Return [x, y] of the center of cell containing provided text 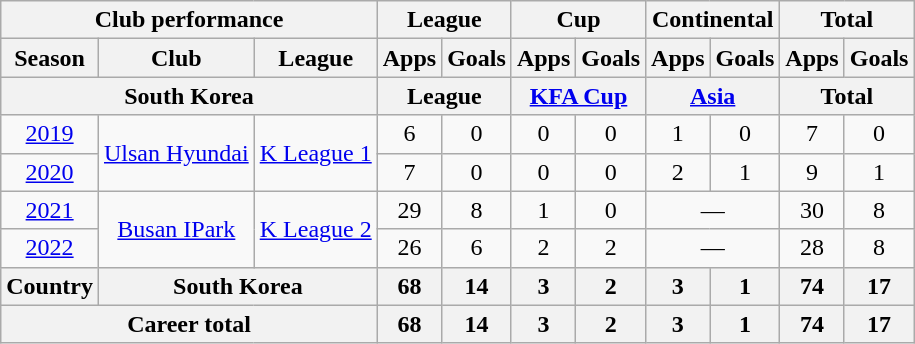
Busan IPark [176, 229]
28 [812, 248]
26 [409, 248]
2022 [50, 248]
Country [50, 286]
Season [50, 58]
Club [176, 58]
Club performance [189, 20]
K League 1 [316, 153]
Career total [189, 324]
Cup [578, 20]
29 [409, 210]
Continental [713, 20]
KFA Cup [578, 96]
30 [812, 210]
Ulsan Hyundai [176, 153]
K League 2 [316, 229]
2021 [50, 210]
2019 [50, 134]
9 [812, 172]
Asia [713, 96]
2020 [50, 172]
